Extract the [x, y] coordinate from the center of the cell holding the provided text.  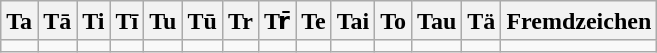
Tai [353, 21]
Tr [240, 21]
Tä [482, 21]
Ta [20, 21]
Fremdzeichen [579, 21]
Tī [127, 21]
Tū [202, 21]
Tau [437, 21]
To [394, 21]
Tā [58, 21]
Tr̄ [276, 21]
Tu [163, 21]
Te [314, 21]
Ti [94, 21]
